Scan for the cell matching the given text and deliver its (X, Y) coordinate at center. 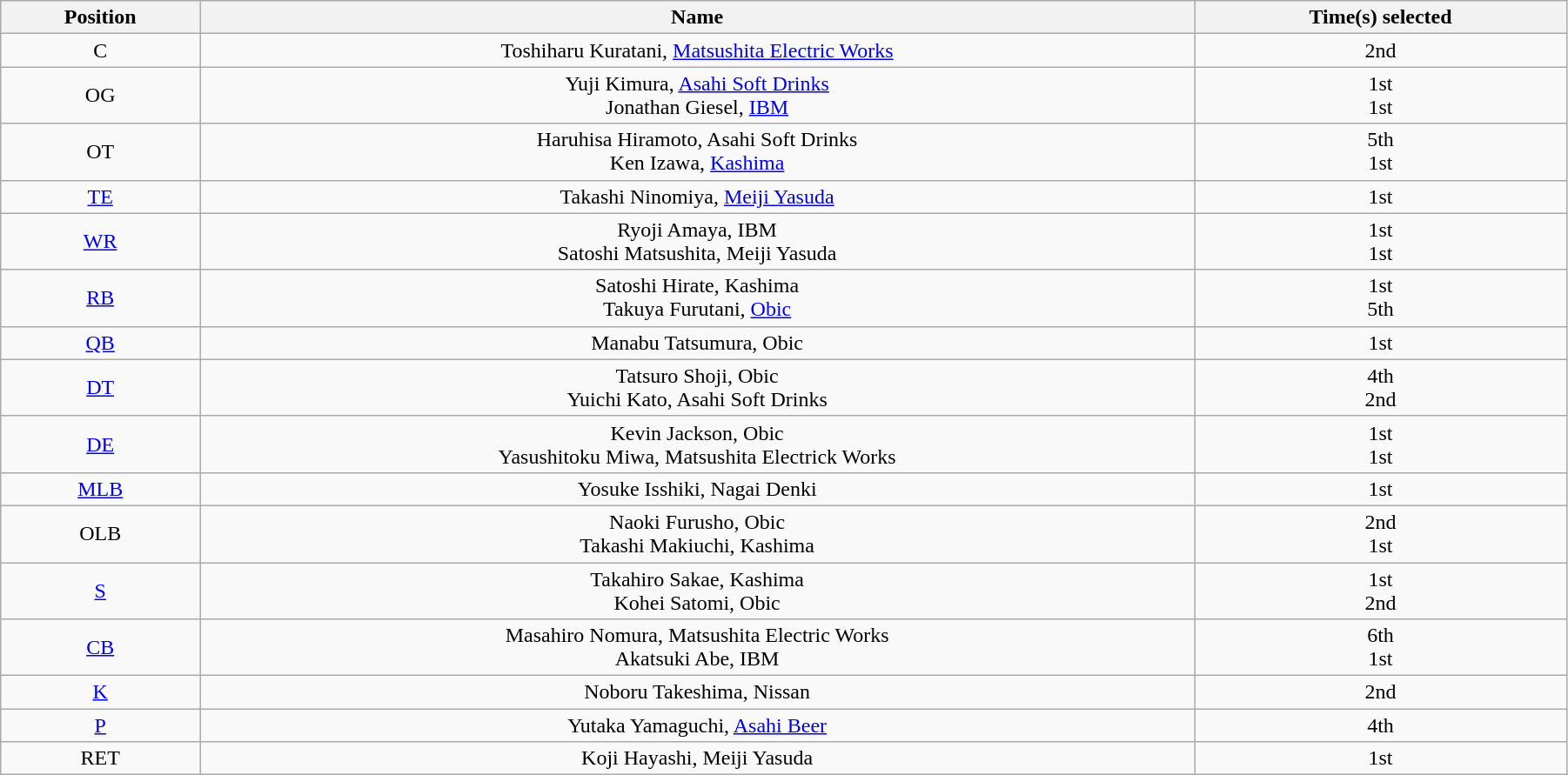
QB (101, 343)
Naoki Furusho, ObicTakashi Makiuchi, Kashima (698, 534)
P (101, 725)
Yuji Kimura, Asahi Soft DrinksJonathan Giesel, IBM (698, 96)
Time(s) selected (1381, 17)
OT (101, 151)
OLB (101, 534)
Haruhisa Hiramoto, Asahi Soft DrinksKen Izawa, Kashima (698, 151)
TE (101, 197)
2nd1st (1381, 534)
Satoshi Hirate, KashimaTakuya Furutani, Obic (698, 297)
Name (698, 17)
WR (101, 242)
Manabu Tatsumura, Obic (698, 343)
CB (101, 647)
Yutaka Yamaguchi, Asahi Beer (698, 725)
5th1st (1381, 151)
Yosuke Isshiki, Nagai Denki (698, 489)
6th1st (1381, 647)
Tatsuro Shoji, ObicYuichi Kato, Asahi Soft Drinks (698, 388)
1st2nd (1381, 590)
Noboru Takeshima, Nissan (698, 692)
S (101, 590)
Koji Hayashi, Meiji Yasuda (698, 758)
RB (101, 297)
Position (101, 17)
4th2nd (1381, 388)
Takahiro Sakae, KashimaKohei Satomi, Obic (698, 590)
Kevin Jackson, ObicYasushitoku Miwa, Matsushita Electrick Works (698, 444)
1st5th (1381, 297)
DT (101, 388)
Takashi Ninomiya, Meiji Yasuda (698, 197)
4th (1381, 725)
C (101, 50)
Ryoji Amaya, IBMSatoshi Matsushita, Meiji Yasuda (698, 242)
DE (101, 444)
OG (101, 96)
K (101, 692)
Masahiro Nomura, Matsushita Electric WorksAkatsuki Abe, IBM (698, 647)
MLB (101, 489)
Toshiharu Kuratani, Matsushita Electric Works (698, 50)
RET (101, 758)
